Detect which cell encompasses the target text, then output its (x, y) center coordinate. 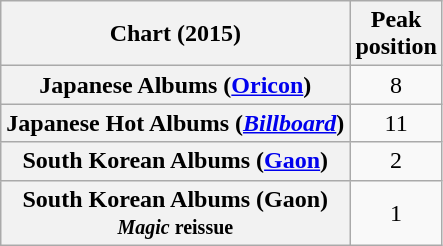
Japanese Hot Albums (Billboard) (176, 123)
Chart (2015) (176, 34)
11 (396, 123)
1 (396, 212)
2 (396, 161)
South Korean Albums (Gaon)Magic reissue (176, 212)
Japanese Albums (Oricon) (176, 85)
8 (396, 85)
South Korean Albums (Gaon) (176, 161)
Peakposition (396, 34)
